Determine the [X, Y] coordinate at the center of the cell enclosing the given text.  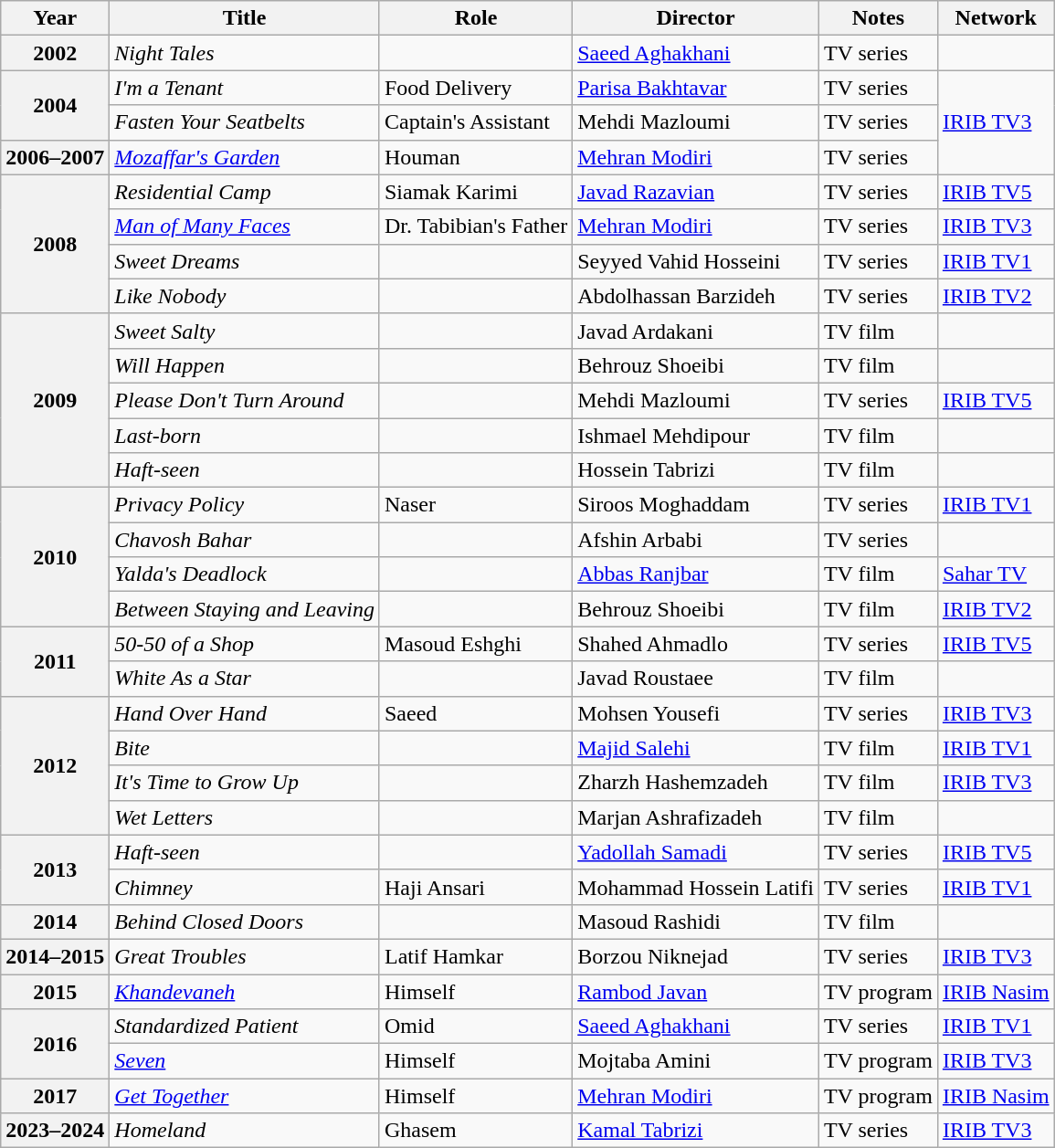
Yalda's Deadlock [245, 574]
Naser [475, 505]
Abdolhassan Barzideh [696, 296]
Last-born [245, 436]
2015 [55, 991]
2023–2024 [55, 1131]
Abbas Ranjbar [696, 574]
2013 [55, 869]
Kamal Tabrizi [696, 1131]
Seven [245, 1061]
Night Tales [245, 53]
Ishmael Mehdipour [696, 436]
Director [696, 18]
Parisa Bakhtavar [696, 88]
Sahar TV [996, 574]
Hossein Tabrizi [696, 470]
Please Don't Turn Around [245, 400]
2014–2015 [55, 956]
Sweet Salty [245, 331]
Siamak Karimi [475, 192]
White As a Star [245, 679]
Sweet Dreams [245, 261]
Mozaffar's Garden [245, 157]
Latif Hamkar [475, 956]
Saeed [475, 713]
2017 [55, 1096]
Get Together [245, 1096]
Network [996, 18]
Standardized Patient [245, 1027]
Title [245, 18]
It's Time to Grow Up [245, 783]
Between Staying and Leaving [245, 609]
2016 [55, 1044]
Homeland [245, 1131]
Zharzh Hashemzadeh [696, 783]
2004 [55, 105]
Javad Razavian [696, 192]
Seyyed Vahid Hosseini [696, 261]
Mohsen Yousefi [696, 713]
Borzou Niknejad [696, 956]
Role [475, 18]
2008 [55, 244]
2006–2007 [55, 157]
Residential Camp [245, 192]
Shahed Ahmadlo [696, 644]
Hand Over Hand [245, 713]
2002 [55, 53]
Notes [878, 18]
Haji Ansari [475, 887]
Privacy Policy [245, 505]
Captain's Assistant [475, 122]
2012 [55, 765]
Omid [475, 1027]
Dr. Tabibian's Father [475, 226]
2014 [55, 922]
Man of Many Faces [245, 226]
2010 [55, 557]
Bite [245, 748]
Javad Roustaee [696, 679]
Ghasem [475, 1131]
Masoud Rashidi [696, 922]
Javad Ardakani [696, 331]
2011 [55, 661]
Food Delivery [475, 88]
Year [55, 18]
50-50 of a Shop [245, 644]
I'm a Tenant [245, 88]
Mohammad Hossein Latifi [696, 887]
Chimney [245, 887]
Yadollah Samadi [696, 852]
Khandevaneh [245, 991]
Like Nobody [245, 296]
Marjan Ashrafizadeh [696, 817]
Masoud Eshghi [475, 644]
Behind Closed Doors [245, 922]
Wet Letters [245, 817]
Houman [475, 157]
Chavosh Bahar [245, 540]
Majid Salehi [696, 748]
Rambod Javan [696, 991]
Mojtaba Amini [696, 1061]
Will Happen [245, 365]
Great Troubles [245, 956]
Siroos Moghaddam [696, 505]
Afshin Arbabi [696, 540]
2009 [55, 400]
Fasten Your Seatbelts [245, 122]
